Return the (X, Y) coordinate for the center point of the cell that contains the specified text.  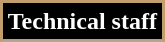
Technical staff (83, 22)
